Output the [X, Y] coordinate of the center of the cell containing the given text.  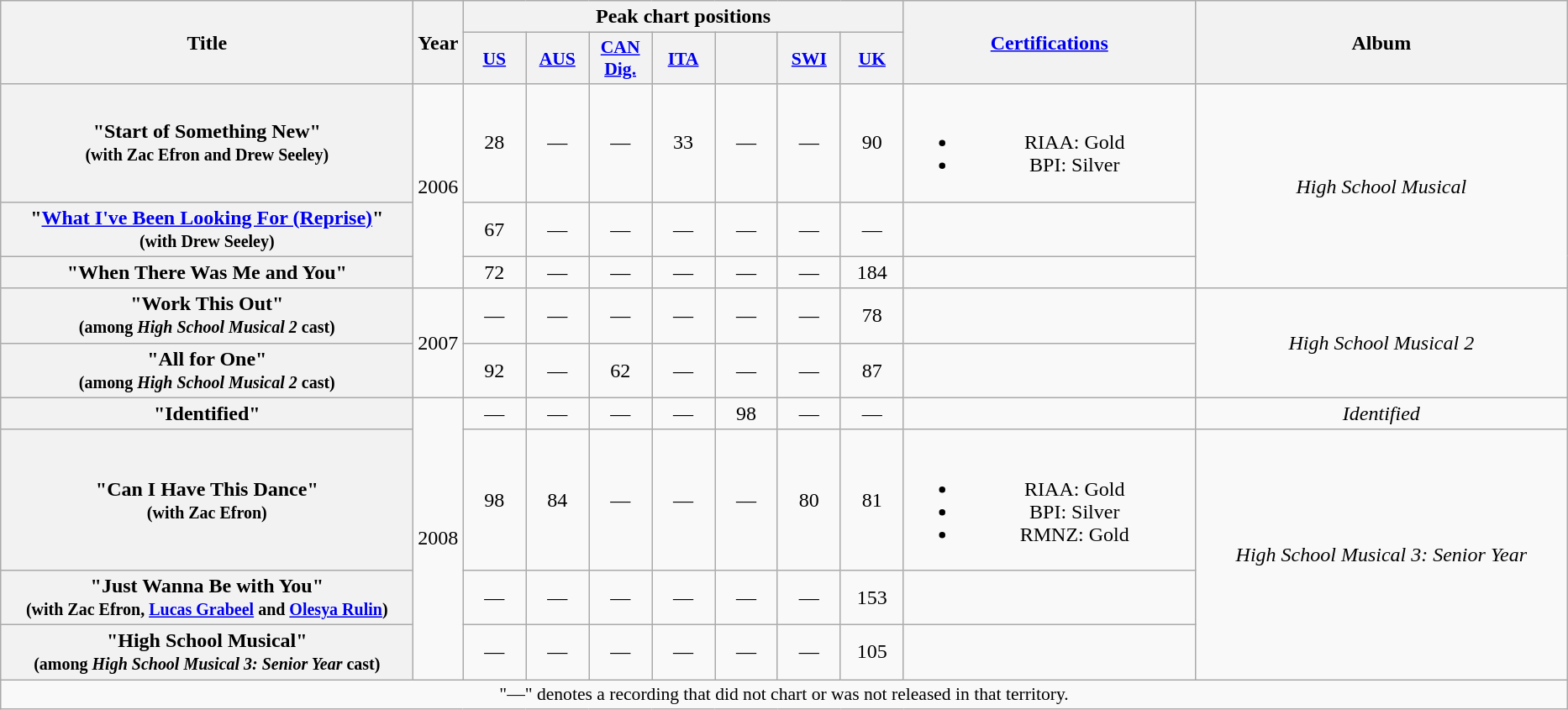
"Identified" [207, 413]
ITA [684, 59]
67 [494, 229]
72 [494, 272]
Identified [1381, 413]
"Can I Have This Dance"(with Zac Efron) [207, 499]
87 [872, 370]
62 [620, 370]
"All for One"(among High School Musical 2 cast) [207, 370]
US [494, 59]
"Start of Something New"(with Zac Efron and Drew Seeley) [207, 143]
"Work This Out"(among High School Musical 2 cast) [207, 316]
CANDig. [620, 59]
RIAA: GoldBPI: SilverRMNZ: Gold [1049, 499]
"What I've Been Looking For (Reprise)"(with Drew Seeley) [207, 229]
81 [872, 499]
"Just Wanna Be with You"(with Zac Efron, Lucas Grabeel and Olesya Rulin) [207, 597]
High School Musical [1381, 187]
UK [872, 59]
92 [494, 370]
Year [439, 42]
105 [872, 652]
2007 [439, 343]
Peak chart positions [683, 17]
High School Musical 2 [1381, 343]
"High School Musical"(among High School Musical 3: Senior Year cast) [207, 652]
2008 [439, 538]
"—" denotes a recording that did not chart or was not released in that territory. [785, 694]
80 [808, 499]
84 [558, 499]
184 [872, 272]
153 [872, 597]
Certifications [1049, 42]
33 [684, 143]
Album [1381, 42]
SWI [808, 59]
AUS [558, 59]
90 [872, 143]
2006 [439, 187]
78 [872, 316]
"When There Was Me and You" [207, 272]
RIAA: GoldBPI: Silver [1049, 143]
28 [494, 143]
Title [207, 42]
High School Musical 3: Senior Year [1381, 555]
